From the cell containing the given text, extract its center point as (x, y) coordinate. 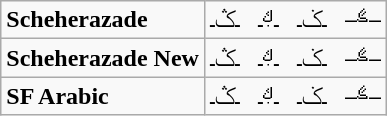
SF Arabic (103, 96)
Scheherazade New (103, 58)
Scheherazade (103, 20)
